Locate the cell with the specified text and output its [X, Y] center coordinate. 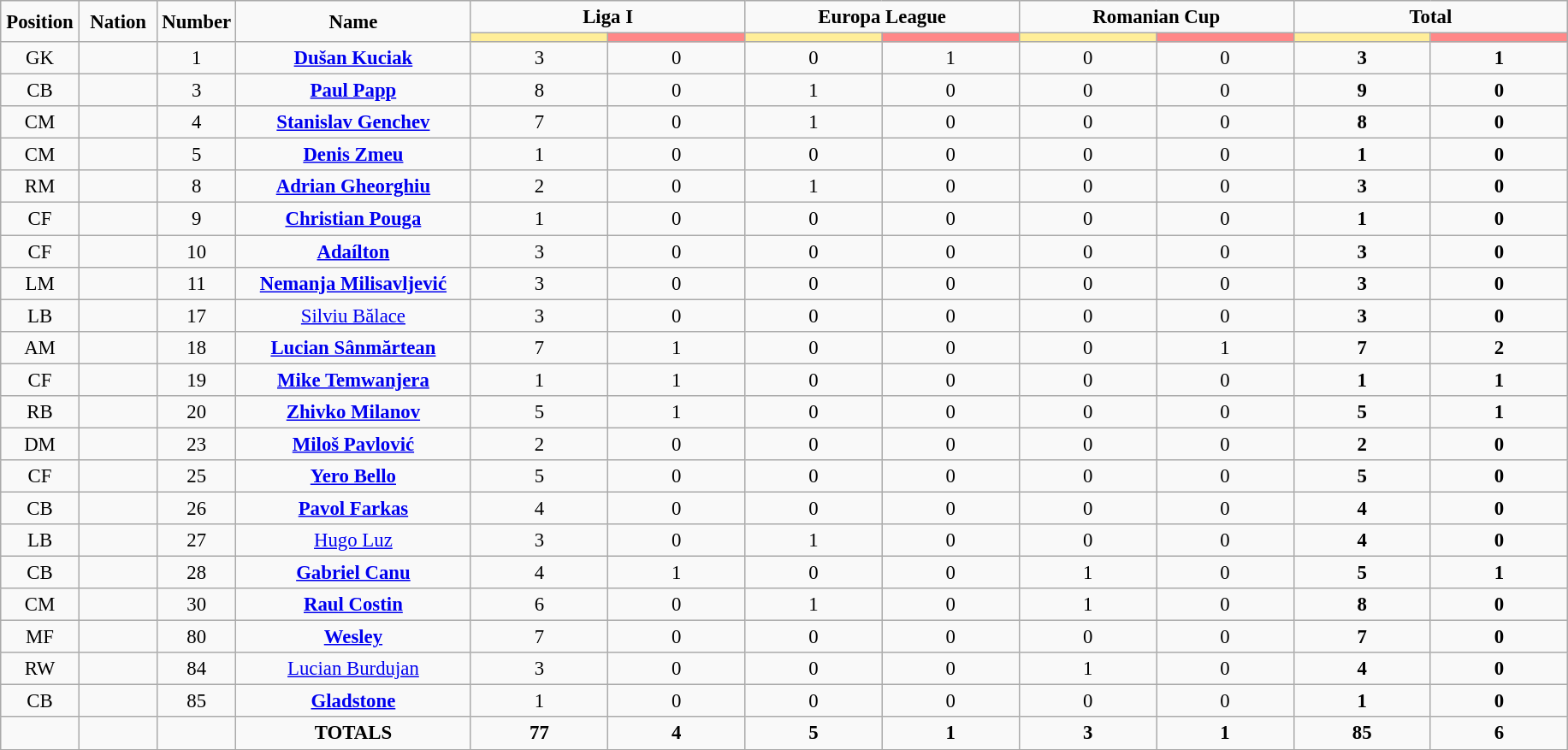
Hugo Luz [354, 540]
TOTALS [354, 734]
Paul Papp [354, 91]
Denis Zmeu [354, 155]
RM [40, 187]
LM [40, 283]
Lucian Burdujan [354, 669]
GK [40, 58]
Mike Temwanjera [354, 380]
25 [197, 476]
Number [197, 21]
Romanian Cup [1157, 17]
Lucian Sânmărtean [354, 347]
Miloš Pavlović [354, 444]
20 [197, 412]
23 [197, 444]
27 [197, 540]
10 [197, 251]
19 [197, 380]
Silviu Bălace [354, 316]
18 [197, 347]
RW [40, 669]
Total [1430, 17]
MF [40, 637]
Gabriel Canu [354, 573]
Yero Bello [354, 476]
Adaílton [354, 251]
Dušan Kuciak [354, 58]
Name [354, 21]
80 [197, 637]
AM [40, 347]
Wesley [354, 637]
DM [40, 444]
Europa League [883, 17]
Stanislav Genchev [354, 122]
Position [40, 21]
30 [197, 605]
Raul Costin [354, 605]
Zhivko Milanov [354, 412]
Liga I [607, 17]
Christian Pouga [354, 219]
Gladstone [354, 701]
26 [197, 508]
Pavol Farkas [354, 508]
Nation [118, 21]
17 [197, 316]
28 [197, 573]
Nemanja Milisavljević [354, 283]
Adrian Gheorghiu [354, 187]
11 [197, 283]
77 [539, 734]
RB [40, 412]
84 [197, 669]
